Capture the cell that displays the provided text and extract its (X, Y) central coordinate. 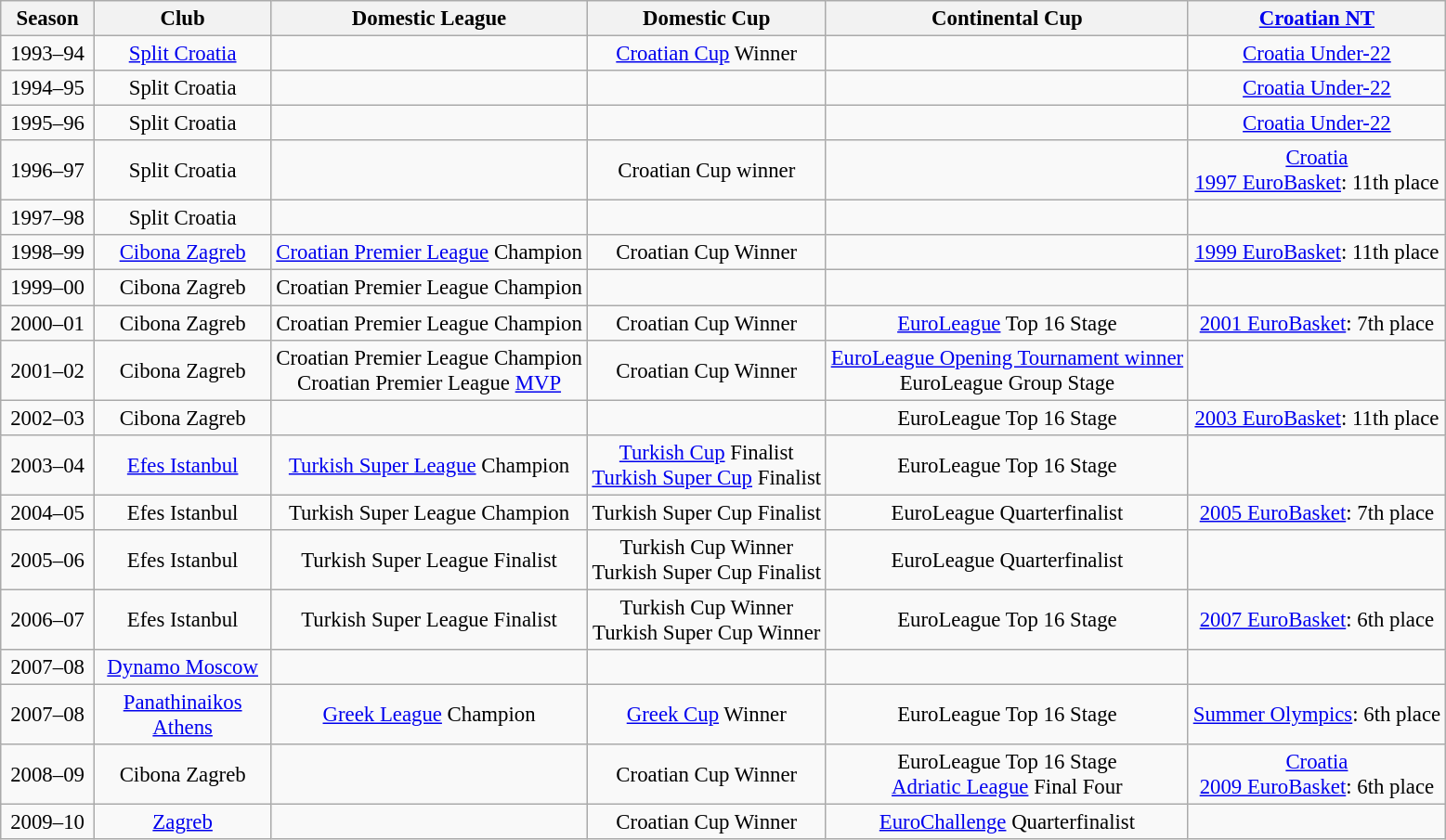
Croatia 1997 EuroBasket: 11th place (1317, 171)
Season (48, 19)
2004–05 (48, 512)
1999 EuroBasket: 11th place (1317, 253)
EuroLeague Opening Tournament winnerEuroLeague Group Stage (1007, 369)
2001 EuroBasket: 7th place (1317, 323)
Zagreb (182, 822)
Domestic Cup (706, 19)
Croatia 2009 EuroBasket: 6th place (1317, 774)
2003 EuroBasket: 11th place (1317, 418)
Croatian NT (1317, 19)
EuroChallenge Quarterfinalist (1007, 822)
Continental Cup (1007, 19)
2002–03 (48, 418)
2008–09 (48, 774)
1994–95 (48, 88)
1997–98 (48, 218)
2000–01 (48, 323)
Turkish Cup FinalistTurkish Super Cup Finalist (706, 464)
1995–96 (48, 123)
Club (182, 19)
Summer Olympics: 6th place (1317, 715)
Turkish Cup WinnerTurkish Super Cup Winner (706, 620)
Panathinaikos Athens (182, 715)
Greek League Champion (429, 715)
1996–97 (48, 171)
2007 EuroBasket: 6th place (1317, 620)
Croatian Premier League ChampionCroatian Premier League MVP (429, 369)
2009–10 (48, 822)
2006–07 (48, 620)
Turkish Super Cup Finalist (706, 512)
Domestic League (429, 19)
2003–04 (48, 464)
EuroLeague Top 16 StageAdriatic League Final Four (1007, 774)
2005–06 (48, 561)
Turkish Cup WinnerTurkish Super Cup Finalist (706, 561)
2001–02 (48, 369)
1999–00 (48, 288)
2005 EuroBasket: 7th place (1317, 512)
Croatian Cup winner (706, 171)
Greek Cup Winner (706, 715)
1998–99 (48, 253)
1993–94 (48, 54)
Dynamo Moscow (182, 667)
